Locate the cell with the specified text and output its (X, Y) center coordinate. 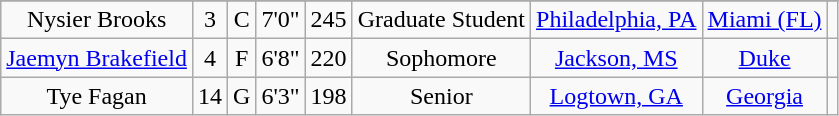
Miami (FL) (764, 20)
6'8" (280, 58)
Logtown, GA (617, 96)
Jaemyn Brakefield (97, 58)
198 (328, 96)
7'0" (280, 20)
C (241, 20)
Nysier Brooks (97, 20)
Sophomore (441, 58)
4 (210, 58)
3 (210, 20)
G (241, 96)
14 (210, 96)
245 (328, 20)
6'3" (280, 96)
Jackson, MS (617, 58)
Philadelphia, PA (617, 20)
Duke (764, 58)
Senior (441, 96)
Tye Fagan (97, 96)
F (241, 58)
Graduate Student (441, 20)
Georgia (764, 96)
220 (328, 58)
